Return [x, y] of the center of cell containing provided text 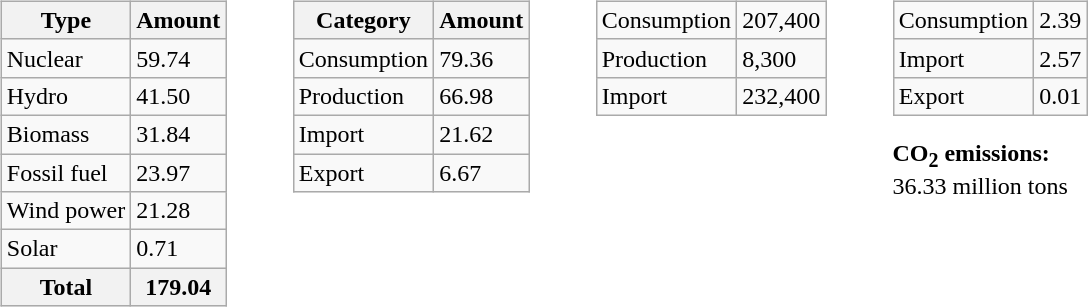
2.57 [1060, 58]
Total [66, 287]
Hydro [66, 96]
21.62 [482, 134]
8,300 [782, 58]
0.01 [1060, 96]
232,400 [782, 96]
6.67 [482, 173]
41.50 [178, 96]
Fossil fuel [66, 173]
Nuclear [66, 58]
2.39 [1060, 20]
59.74 [178, 58]
66.98 [482, 96]
Solar [66, 249]
21.28 [178, 211]
Type [66, 20]
Wind power [66, 211]
0.71 [178, 249]
179.04 [178, 287]
23.97 [178, 173]
207,400 [782, 20]
Category [363, 20]
79.36 [482, 58]
31.84 [178, 134]
Biomass [66, 134]
